Scan for the cell matching the given text and deliver its [x, y] coordinate at center. 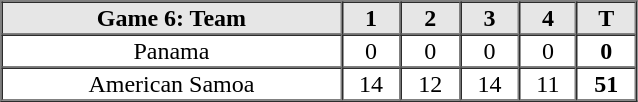
51 [606, 84]
11 [548, 84]
T [606, 18]
American Samoa [172, 84]
3 [490, 18]
Panama [172, 50]
4 [548, 18]
12 [430, 84]
1 [370, 18]
2 [430, 18]
Game 6: Team [172, 18]
